Identify which cell holds the provided text, then report its (x, y) central coordinate. 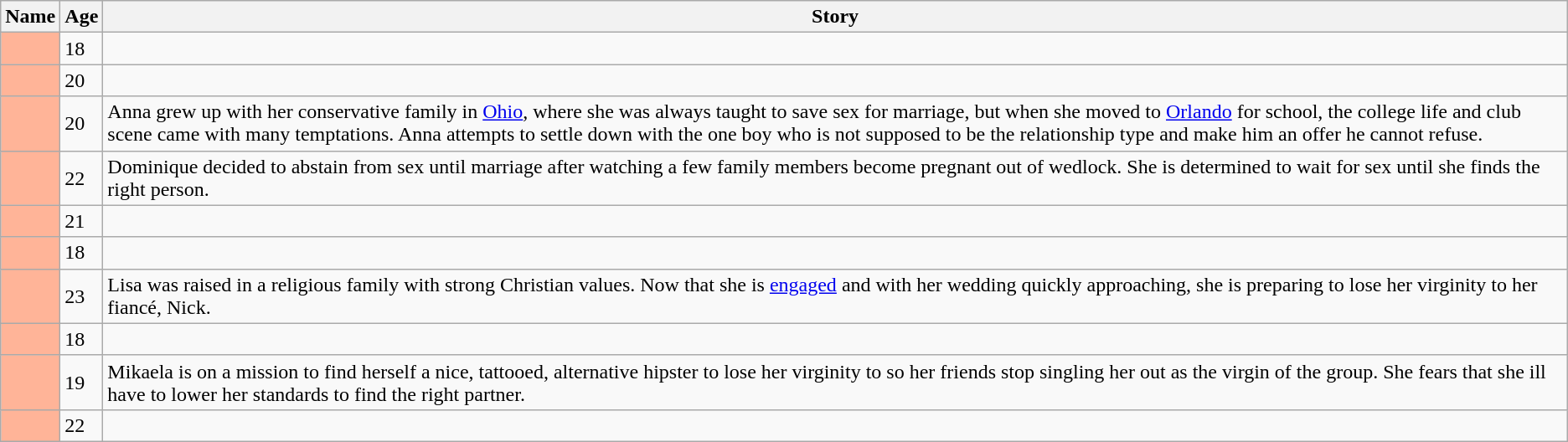
Age (82, 17)
Story (835, 17)
21 (82, 221)
19 (82, 382)
Name (30, 17)
23 (82, 296)
